Search for the cell housing the specified text and yield its [x, y] center coordinate. 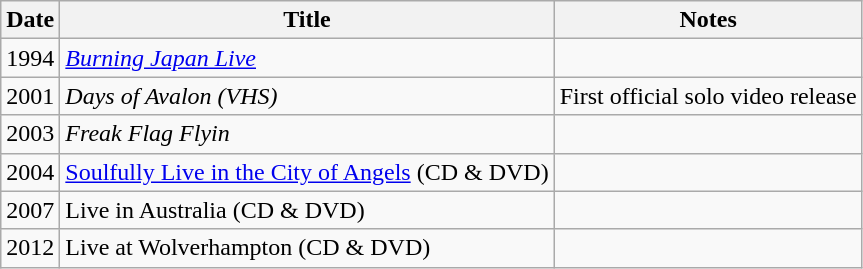
2003 [30, 134]
Soulfully Live in the City of Angels (CD & DVD) [307, 172]
Live in Australia (CD & DVD) [307, 210]
Days of Avalon (VHS) [307, 96]
Notes [708, 20]
Title [307, 20]
2001 [30, 96]
2007 [30, 210]
Burning Japan Live [307, 58]
2012 [30, 248]
2004 [30, 172]
First official solo video release [708, 96]
1994 [30, 58]
Freak Flag Flyin [307, 134]
Live at Wolverhampton (CD & DVD) [307, 248]
Date [30, 20]
